From the cell containing the given text, extract its center point as (X, Y) coordinate. 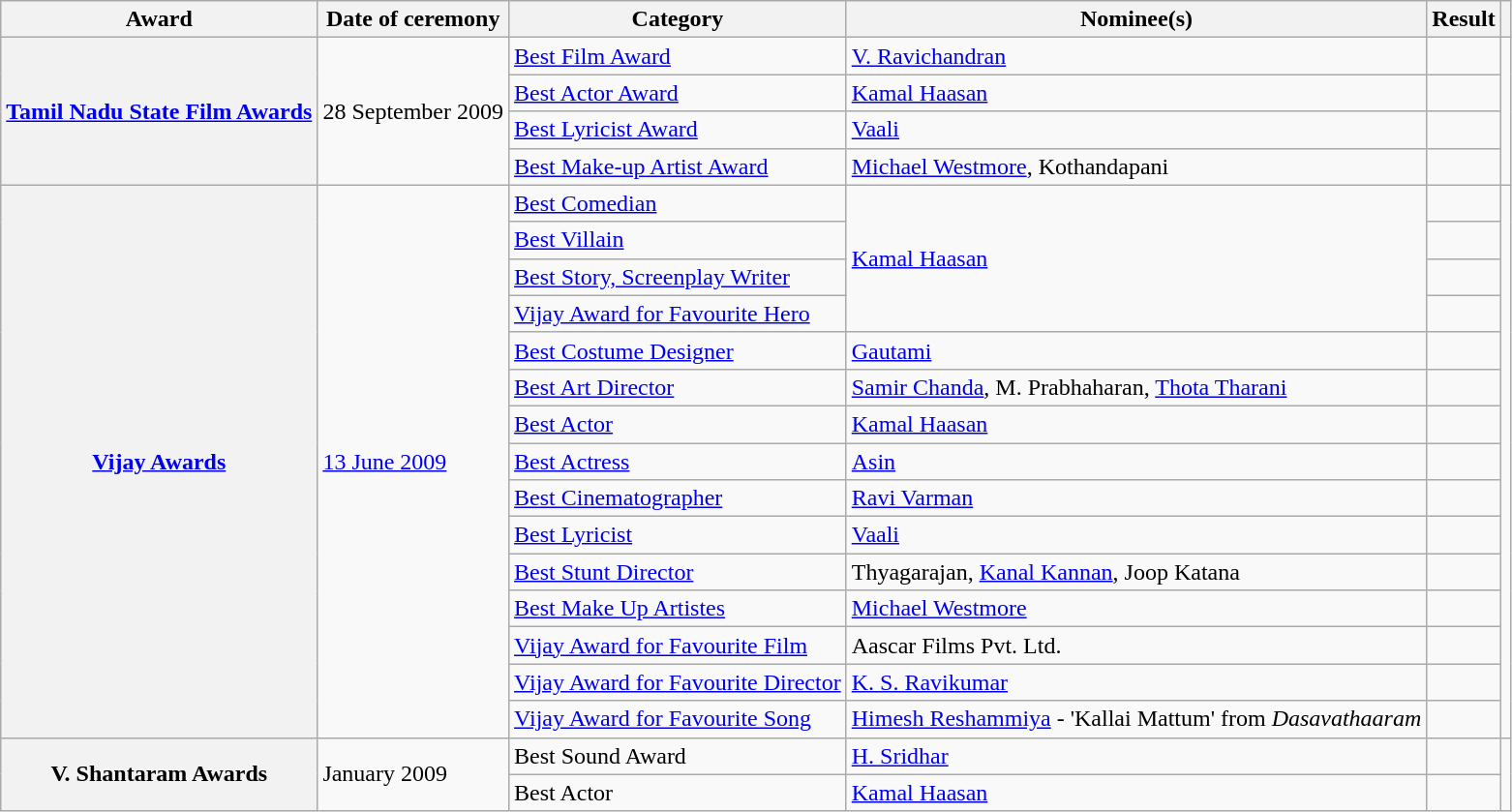
Vijay Award for Favourite Hero (678, 314)
Michael Westmore (1136, 609)
Samir Chanda, M. Prabhaharan, Thota Tharani (1136, 387)
Best Actor Award (678, 93)
Result (1464, 19)
Best Lyricist (678, 535)
Nominee(s) (1136, 19)
Award (159, 19)
Best Costume Designer (678, 350)
28 September 2009 (413, 111)
Tamil Nadu State Film Awards (159, 111)
H. Sridhar (1136, 756)
Date of ceremony (413, 19)
V. Shantaram Awards (159, 774)
Vijay Awards (159, 461)
Himesh Reshammiya - 'Kallai Mattum' from Dasavathaaram (1136, 719)
Thyagarajan, Kanal Kannan, Joop Katana (1136, 572)
V. Ravichandran (1136, 56)
Best Actress (678, 462)
Category (678, 19)
Best Comedian (678, 203)
Michael Westmore, Kothandapani (1136, 166)
Asin (1136, 462)
Best Art Director (678, 387)
K. S. Ravikumar (1136, 682)
Vijay Award for Favourite Film (678, 646)
Best Make Up Artistes (678, 609)
Best Story, Screenplay Writer (678, 277)
13 June 2009 (413, 461)
Vijay Award for Favourite Director (678, 682)
Best Make-up Artist Award (678, 166)
Best Cinematographer (678, 498)
Best Stunt Director (678, 572)
Best Film Award (678, 56)
Best Lyricist Award (678, 130)
Gautami (1136, 350)
January 2009 (413, 774)
Aascar Films Pvt. Ltd. (1136, 646)
Best Sound Award (678, 756)
Ravi Varman (1136, 498)
Best Villain (678, 240)
Vijay Award for Favourite Song (678, 719)
